Return the [X, Y] coordinate for the center point of the cell that contains the specified text.  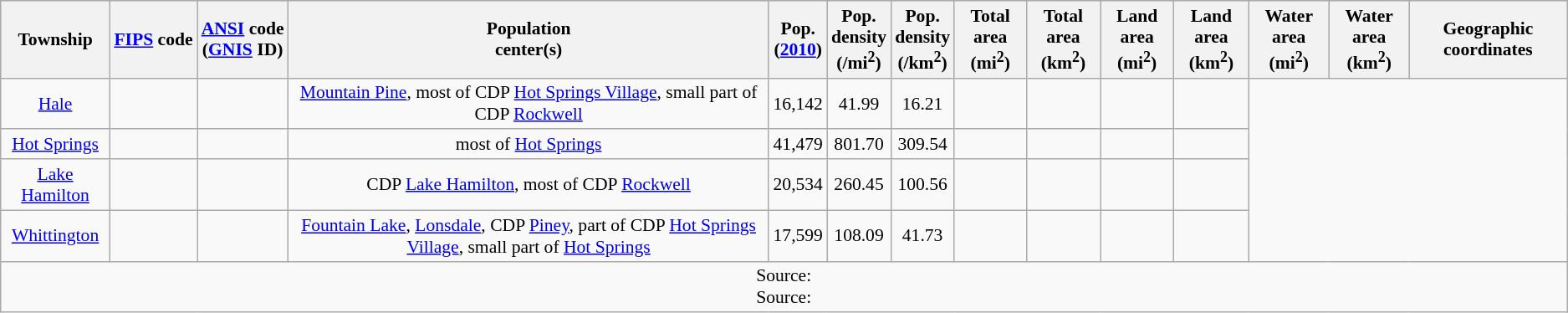
309.54 [922, 145]
Water area(mi2) [1289, 39]
Township [55, 39]
Water area(km2) [1369, 39]
Fountain Lake, Lonsdale, CDP Piney, part of CDP Hot Springs Village, small part of Hot Springs [529, 236]
100.56 [922, 184]
FIPS code [153, 39]
16.21 [922, 104]
Total area(mi2) [990, 39]
Whittington [55, 236]
ANSI code(GNIS ID) [243, 39]
41.99 [859, 104]
most of Hot Springs [529, 145]
Land area(mi2) [1137, 39]
Pop.density(/mi2) [859, 39]
Pop.(2010) [798, 39]
Pop.density(/km2) [922, 39]
Populationcenter(s) [529, 39]
Hale [55, 104]
16,142 [798, 104]
108.09 [859, 236]
801.70 [859, 145]
Source: Source: [784, 286]
41,479 [798, 145]
Mountain Pine, most of CDP Hot Springs Village, small part of CDP Rockwell [529, 104]
Total area(km2) [1063, 39]
Land area(km2) [1212, 39]
Lake Hamilton [55, 184]
17,599 [798, 236]
260.45 [859, 184]
Hot Springs [55, 145]
41.73 [922, 236]
20,534 [798, 184]
CDP Lake Hamilton, most of CDP Rockwell [529, 184]
Geographic coordinates [1489, 39]
